Determine the [X, Y] coordinate at the center of the cell enclosing the given text.  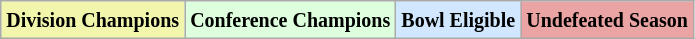
Undefeated Season [608, 20]
Division Champions [93, 20]
Conference Champions [290, 20]
Bowl Eligible [458, 20]
